Extract the (X, Y) coordinate from the center of the cell holding the provided text.  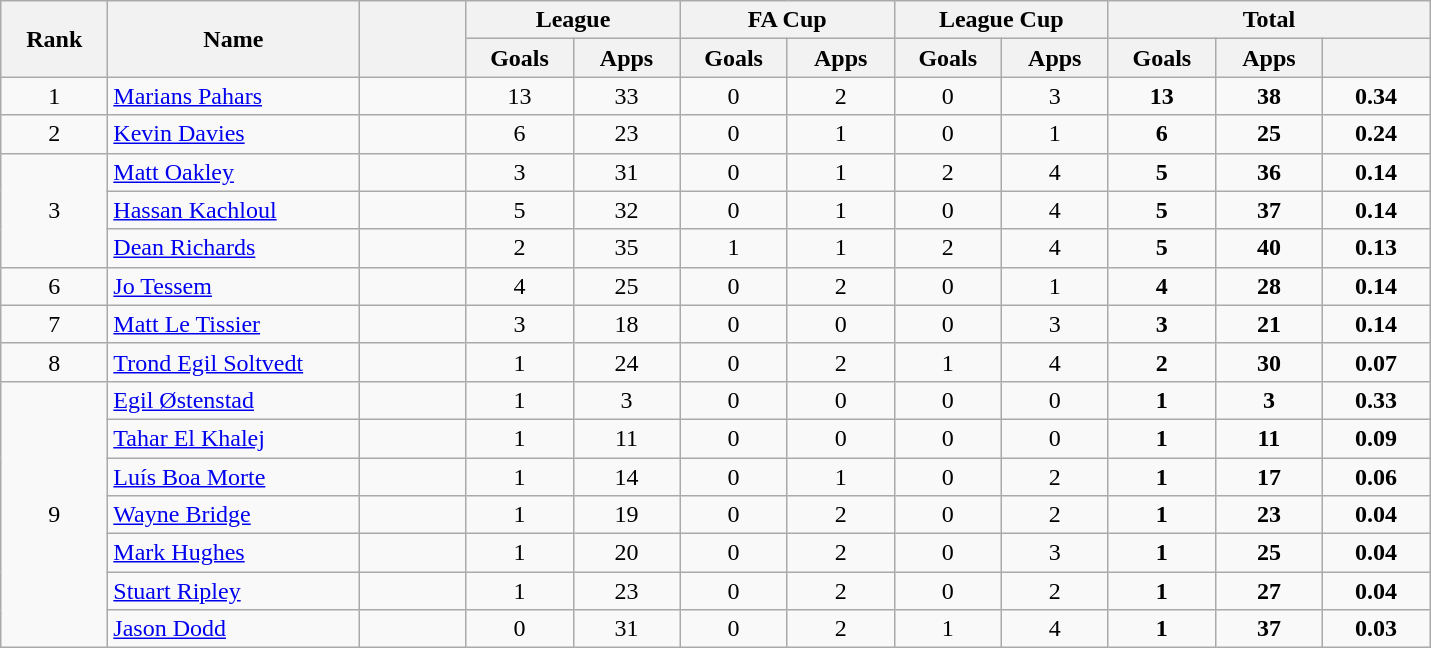
Dean Richards (234, 248)
0.24 (1376, 134)
40 (1268, 248)
League Cup (1001, 20)
Total (1268, 20)
8 (54, 362)
League (573, 20)
17 (1268, 477)
0.13 (1376, 248)
33 (626, 96)
Name (234, 39)
0.03 (1376, 629)
32 (626, 210)
Jo Tessem (234, 286)
Hassan Kachloul (234, 210)
0.33 (1376, 400)
FA Cup (787, 20)
Stuart Ripley (234, 591)
0.09 (1376, 438)
38 (1268, 96)
Kevin Davies (234, 134)
20 (626, 553)
Rank (54, 39)
Egil Østenstad (234, 400)
14 (626, 477)
Luís Boa Morte (234, 477)
Tahar El Khalej (234, 438)
Matt Le Tissier (234, 324)
Trond Egil Soltvedt (234, 362)
0.06 (1376, 477)
0.07 (1376, 362)
0.34 (1376, 96)
Marians Pahars (234, 96)
27 (1268, 591)
35 (626, 248)
18 (626, 324)
Wayne Bridge (234, 515)
24 (626, 362)
7 (54, 324)
30 (1268, 362)
Matt Oakley (234, 172)
9 (54, 514)
28 (1268, 286)
21 (1268, 324)
19 (626, 515)
Mark Hughes (234, 553)
Jason Dodd (234, 629)
36 (1268, 172)
